Determine the [x, y] coordinate at the center of the cell enclosing the given text.  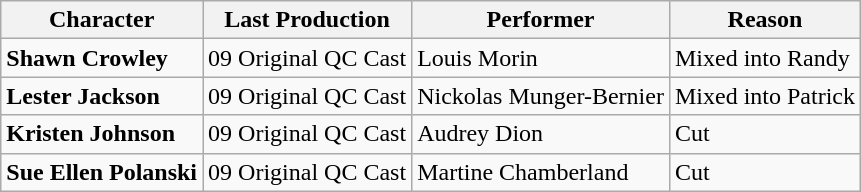
Shawn Crowley [102, 58]
Mixed into Randy [764, 58]
Lester Jackson [102, 96]
Performer [541, 20]
Martine Chamberland [541, 172]
Sue Ellen Polanski [102, 172]
Kristen Johnson [102, 134]
Louis Morin [541, 58]
Mixed into Patrick [764, 96]
Reason [764, 20]
Audrey Dion [541, 134]
Last Production [308, 20]
Nickolas Munger-Bernier [541, 96]
Character [102, 20]
